Output the [X, Y] coordinate of the center of the cell containing the given text.  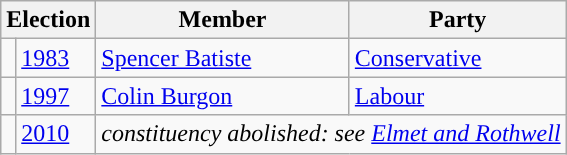
1997 [56, 96]
1983 [56, 58]
Party [458, 20]
Member [223, 20]
constituency abolished: see Elmet and Rothwell [331, 134]
2010 [56, 134]
Conservative [458, 58]
Election [48, 20]
Labour [458, 96]
Spencer Batiste [223, 58]
Colin Burgon [223, 96]
